Pinpoint the cell where the given text exists, returning its [X, Y] midpoint coordinate. 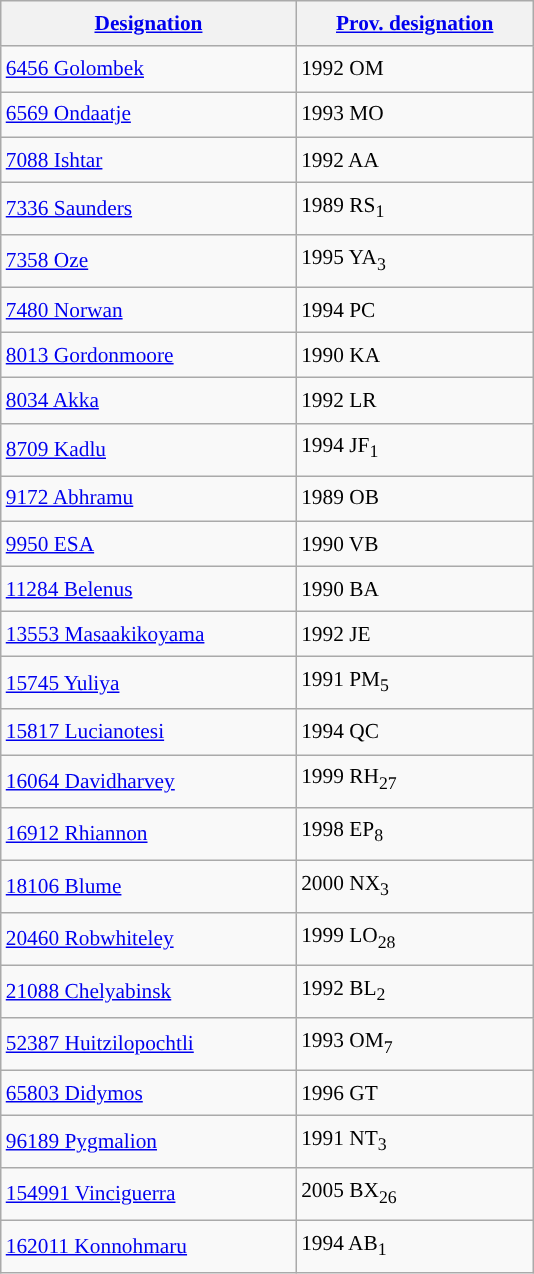
Designation [148, 24]
1992 JE [414, 634]
1999 RH27 [414, 782]
6569 Ondaatje [148, 114]
1992 BL2 [414, 992]
1993 OM7 [414, 1044]
1989 OB [414, 498]
7336 Saunders [148, 208]
13553 Masaakikoyama [148, 634]
9172 Abhramu [148, 498]
8709 Kadlu [148, 450]
52387 Huitzilopochtli [148, 1044]
1990 VB [414, 544]
1990 KA [414, 356]
18106 Blume [148, 886]
15817 Lucianotesi [148, 732]
1995 YA3 [414, 262]
1991 PM5 [414, 684]
7088 Ishtar [148, 160]
1994 AB1 [414, 1246]
20460 Robwhiteley [148, 938]
16064 Davidharvey [148, 782]
1992 OM [414, 68]
1996 GT [414, 1092]
1998 EP8 [414, 834]
1994 PC [414, 310]
1991 NT3 [414, 1142]
16912 Rhiannon [148, 834]
1999 LO28 [414, 938]
1994 QC [414, 732]
7480 Norwan [148, 310]
1992 LR [414, 400]
6456 Golombek [148, 68]
Prov. designation [414, 24]
11284 Belenus [148, 588]
1994 JF1 [414, 450]
8034 Akka [148, 400]
2000 NX3 [414, 886]
1990 BA [414, 588]
21088 Chelyabinsk [148, 992]
15745 Yuliya [148, 684]
8013 Gordonmoore [148, 356]
1989 RS1 [414, 208]
65803 Didymos [148, 1092]
7358 Oze [148, 262]
9950 ESA [148, 544]
162011 Konnohmaru [148, 1246]
2005 BX26 [414, 1194]
154991 Vinciguerra [148, 1194]
1993 MO [414, 114]
96189 Pygmalion [148, 1142]
1992 AA [414, 160]
